Search for the cell housing the specified text and yield its [x, y] center coordinate. 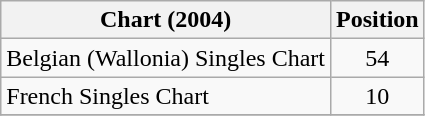
10 [377, 96]
Chart (2004) [166, 20]
Belgian (Wallonia) Singles Chart [166, 58]
Position [377, 20]
54 [377, 58]
French Singles Chart [166, 96]
